Search for the cell housing the specified text and yield its (X, Y) center coordinate. 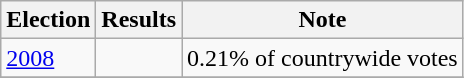
0.21% of countrywide votes (323, 58)
2008 (48, 58)
Note (323, 20)
Results (139, 20)
Election (48, 20)
